For the text-containing cell, return its midpoint in (x, y) coordinate format. 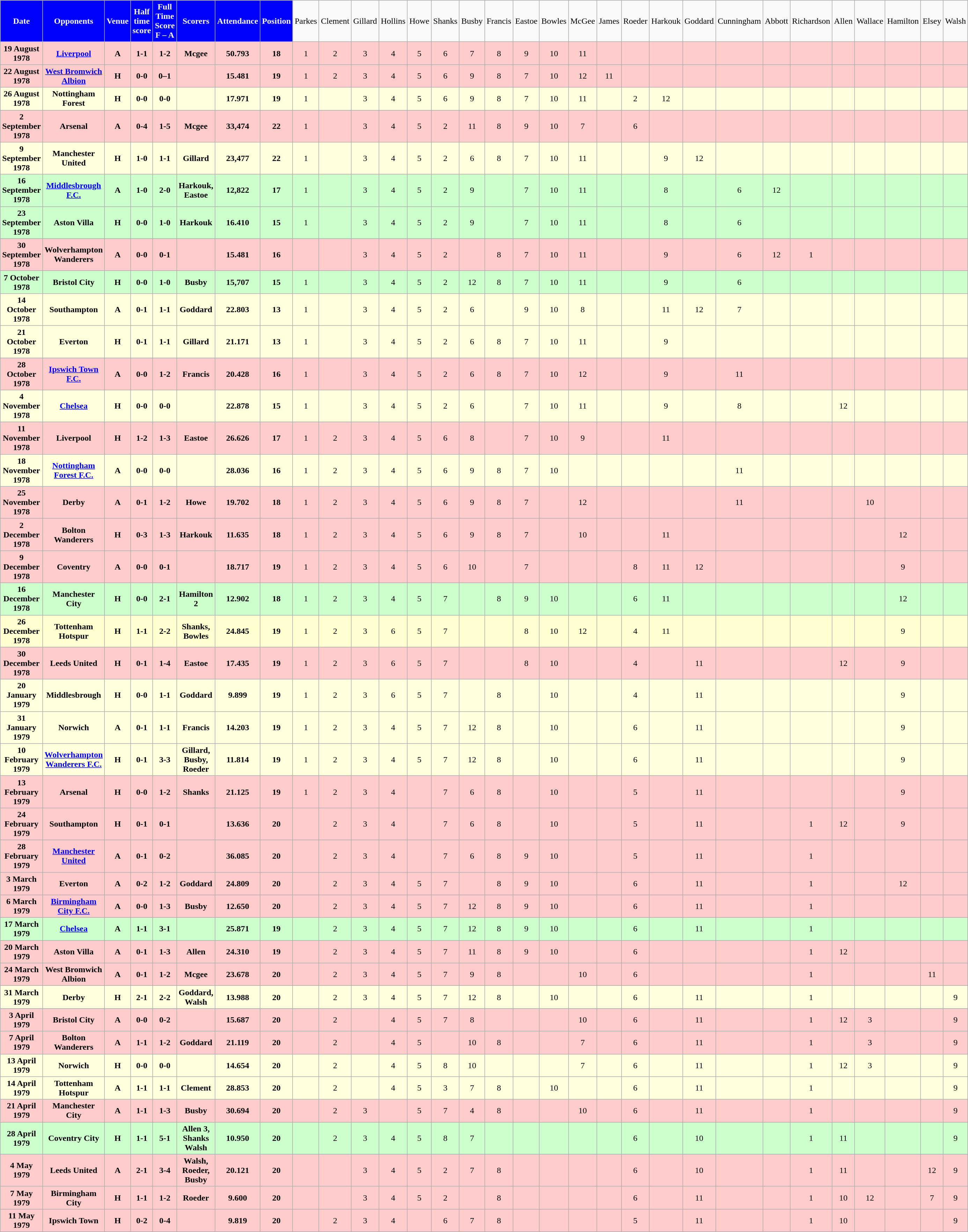
McGee (583, 21)
24 February 1979 (22, 824)
13 February 1979 (22, 792)
31 January 1979 (22, 727)
10 February 1979 (22, 760)
19 August 1978 (22, 53)
23.678 (237, 974)
Bowles (554, 21)
9 September 1978 (22, 158)
3-1 (165, 929)
9.600 (237, 1198)
Cunningham (740, 21)
Elsey (932, 21)
28 April 1979 (22, 1138)
28 February 1979 (22, 856)
33,474 (237, 126)
Wolverhampton Wanderers (74, 255)
17.971 (237, 98)
11 November 1978 (22, 438)
Walsh (955, 21)
21 October 1978 (22, 342)
11.814 (237, 760)
30 September 1978 (22, 255)
9 December 1978 (22, 567)
21 April 1979 (22, 1110)
Half time score (142, 21)
Wallace (870, 21)
Coventry City (74, 1138)
Birmingham City (74, 1198)
28.036 (237, 470)
17 March 1979 (22, 929)
2 September 1978 (22, 126)
25.871 (237, 929)
21.171 (237, 342)
7 May 1979 (22, 1198)
Abbott (777, 21)
22 August 1978 (22, 76)
Gillard, Busby, Roeder (196, 760)
6 March 1979 (22, 907)
7 April 1979 (22, 1043)
25 November 1978 (22, 503)
Nottingham Forest (74, 98)
14.203 (237, 727)
Birmingham City F.C. (74, 907)
3-3 (165, 760)
24.310 (237, 952)
15.687 (237, 1020)
Position (277, 21)
Hamilton 2 (196, 599)
19.702 (237, 503)
20.121 (237, 1170)
26 December 1978 (22, 631)
Allen 3, Shanks Walsh (196, 1138)
21.119 (237, 1043)
11 May 1979 (22, 1220)
Opponents (74, 21)
7 October 1978 (22, 282)
22.803 (237, 309)
Middlesbrough F.C. (74, 190)
9.819 (237, 1220)
50.793 (237, 53)
31 March 1979 (22, 997)
16 December 1978 (22, 599)
18 November 1978 (22, 470)
2 December 1978 (22, 535)
14 October 1978 (22, 309)
3-4 (165, 1170)
Full Time ScoreF – A (165, 21)
23,477 (237, 158)
Harkouk, Eastoe (196, 190)
Nottingham Forest F.C. (74, 470)
13.636 (237, 824)
9.899 (237, 695)
16.410 (237, 222)
20 January 1979 (22, 695)
13 April 1979 (22, 1065)
30 December 1978 (22, 663)
Hamilton (903, 21)
26 August 1978 (22, 98)
14.654 (237, 1065)
20.428 (237, 374)
Parkes (306, 21)
Attendance (237, 21)
24.845 (237, 631)
24 March 1979 (22, 974)
11.635 (237, 535)
Richardson (811, 21)
3 April 1979 (22, 1020)
28 October 1978 (22, 374)
12.902 (237, 599)
Scorers (196, 21)
Goddard, Walsh (196, 997)
26.626 (237, 438)
Middlesbrough (74, 695)
22.878 (237, 406)
Coventry (74, 567)
James (609, 21)
Walsh, Roeder, Busby (196, 1170)
Ipswich Town (74, 1220)
3 March 1979 (22, 883)
36.085 (237, 856)
12.650 (237, 907)
12,822 (237, 190)
Ipswich Town F.C. (74, 374)
4 November 1978 (22, 406)
Date (22, 21)
30.694 (237, 1110)
20 March 1979 (22, 952)
23 September 1978 (22, 222)
Hollins (393, 21)
1-5 (165, 126)
Venue (118, 21)
13.988 (237, 997)
0–1 (165, 76)
15,707 (237, 282)
2-0 (165, 190)
28.853 (237, 1088)
0-3 (142, 535)
14 April 1979 (22, 1088)
10.950 (237, 1138)
21.125 (237, 792)
1-4 (165, 663)
5-1 (165, 1138)
Shanks, Bowles (196, 631)
24.809 (237, 883)
4 May 1979 (22, 1170)
Wolverhampton Wanderers F.C. (74, 760)
17.435 (237, 663)
18.717 (237, 567)
16 September 1978 (22, 190)
